Output the [x, y] coordinate of the center of the cell containing the given text.  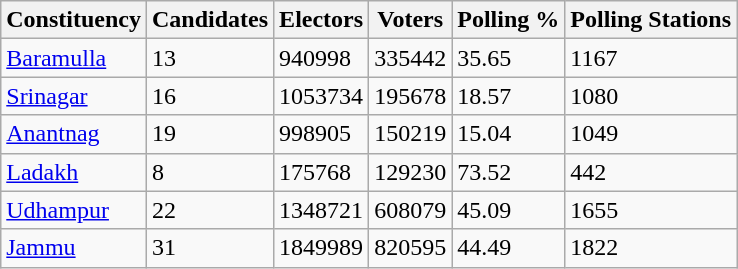
Voters [410, 20]
1849989 [322, 248]
998905 [322, 134]
1655 [651, 210]
16 [210, 96]
150219 [410, 134]
Udhampur [74, 210]
13 [210, 58]
45.09 [508, 210]
73.52 [508, 172]
Anantnag [74, 134]
1049 [651, 134]
15.04 [508, 134]
820595 [410, 248]
44.49 [508, 248]
Ladakh [74, 172]
Polling Stations [651, 20]
Srinagar [74, 96]
175768 [322, 172]
8 [210, 172]
35.65 [508, 58]
940998 [322, 58]
129230 [410, 172]
Baramulla [74, 58]
1167 [651, 58]
1822 [651, 248]
1053734 [322, 96]
22 [210, 210]
195678 [410, 96]
Jammu [74, 248]
608079 [410, 210]
Polling % [508, 20]
19 [210, 134]
Candidates [210, 20]
18.57 [508, 96]
442 [651, 172]
1080 [651, 96]
335442 [410, 58]
1348721 [322, 210]
31 [210, 248]
Constituency [74, 20]
Electors [322, 20]
